Extract the (X, Y) coordinate from the center of the cell holding the provided text.  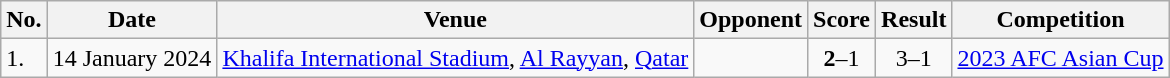
Competition (1060, 20)
Khalifa International Stadium, Al Rayyan, Qatar (456, 58)
3–1 (914, 58)
Venue (456, 20)
14 January 2024 (132, 58)
Date (132, 20)
Result (914, 20)
2023 AFC Asian Cup (1060, 58)
No. (24, 20)
2–1 (842, 58)
Opponent (751, 20)
Score (842, 20)
1. (24, 58)
